From the cell containing the given text, extract its center point as (x, y) coordinate. 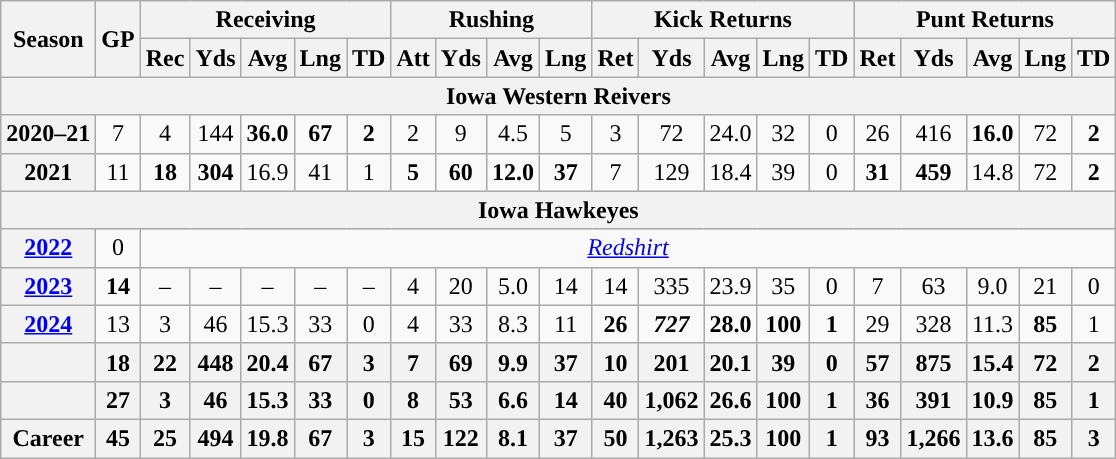
Rushing (492, 20)
8.1 (512, 438)
494 (216, 438)
20 (460, 286)
36 (878, 400)
2024 (48, 324)
41 (320, 172)
21 (1045, 286)
32 (783, 134)
13.6 (992, 438)
144 (216, 134)
2021 (48, 172)
9.9 (512, 362)
201 (672, 362)
Kick Returns (723, 20)
57 (878, 362)
1,266 (934, 438)
36.0 (268, 134)
15.4 (992, 362)
35 (783, 286)
8 (413, 400)
45 (118, 438)
24.0 (730, 134)
448 (216, 362)
40 (616, 400)
391 (934, 400)
Receiving (266, 20)
26.6 (730, 400)
28.0 (730, 324)
1,062 (672, 400)
31 (878, 172)
9.0 (992, 286)
14.8 (992, 172)
22 (165, 362)
20.4 (268, 362)
335 (672, 286)
2022 (48, 248)
2020–21 (48, 134)
63 (934, 286)
20.1 (730, 362)
1,263 (672, 438)
Season (48, 39)
23.9 (730, 286)
53 (460, 400)
459 (934, 172)
19.8 (268, 438)
122 (460, 438)
727 (672, 324)
8.3 (512, 324)
10 (616, 362)
50 (616, 438)
328 (934, 324)
12.0 (512, 172)
129 (672, 172)
Att (413, 58)
304 (216, 172)
16.9 (268, 172)
18.4 (730, 172)
875 (934, 362)
11.3 (992, 324)
69 (460, 362)
Iowa Hawkeyes (558, 210)
29 (878, 324)
5.0 (512, 286)
2023 (48, 286)
60 (460, 172)
Career (48, 438)
6.6 (512, 400)
25.3 (730, 438)
13 (118, 324)
Iowa Western Reivers (558, 96)
4.5 (512, 134)
10.9 (992, 400)
27 (118, 400)
16.0 (992, 134)
Rec (165, 58)
Punt Returns (985, 20)
15 (413, 438)
9 (460, 134)
GP (118, 39)
416 (934, 134)
25 (165, 438)
Redshirt (628, 248)
93 (878, 438)
